Return the [X, Y] coordinate for the center point of the cell that contains the specified text.  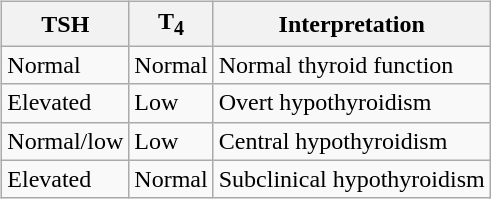
TSH [66, 24]
Normal/low [66, 141]
T4 [171, 24]
Central hypothyroidism [352, 141]
Overt hypothyroidism [352, 103]
Interpretation [352, 24]
Subclinical hypothyroidism [352, 179]
Normal thyroid function [352, 65]
